Extract the [X, Y] coordinate from the center of the cell holding the provided text.  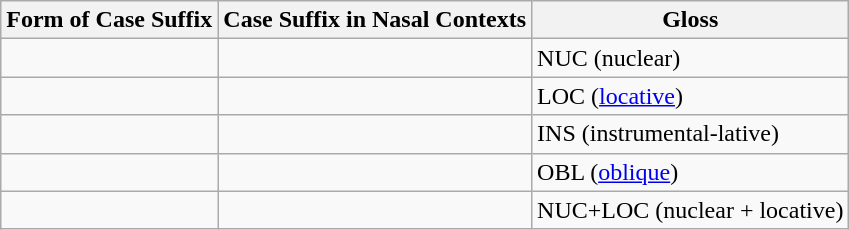
Form of Case Suffix [110, 20]
NUC+LOC (nuclear + locative) [690, 210]
Gloss [690, 20]
LOC (locative) [690, 96]
NUC (nuclear) [690, 58]
OBL (oblique) [690, 172]
Case Suffix in Nasal Contexts [375, 20]
INS (instrumental-lative) [690, 134]
